Return the [X, Y] coordinate for the center point of the cell that contains the specified text.  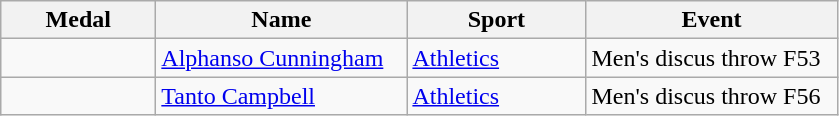
Sport [496, 20]
Event [712, 20]
Alphanso Cunningham [282, 58]
Men's discus throw F56 [712, 96]
Tanto Campbell [282, 96]
Men's discus throw F53 [712, 58]
Medal [78, 20]
Name [282, 20]
